Scan for the cell matching the given text and deliver its (X, Y) coordinate at center. 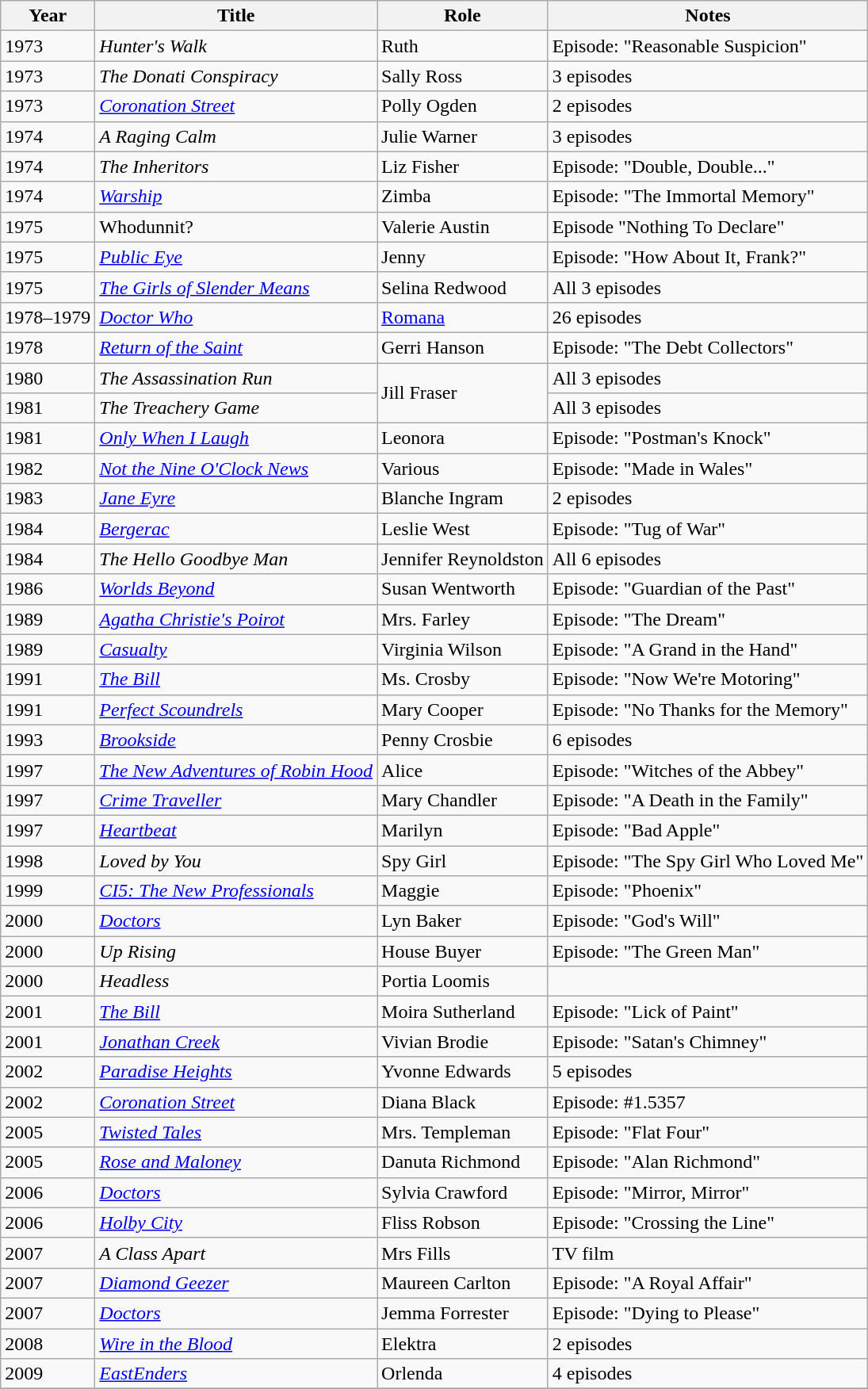
Virginia Wilson (463, 649)
1978 (48, 347)
Warship (236, 197)
Mary Chandler (463, 800)
Susan Wentworth (463, 589)
Diana Black (463, 1102)
The Donati Conspiracy (236, 76)
1999 (48, 891)
Casualty (236, 649)
Episode: "Lick of Paint" (708, 1012)
Yvonne Edwards (463, 1072)
Crime Traveller (236, 800)
Leslie West (463, 529)
Jennifer Reynoldston (463, 559)
Episode: "No Thanks for the Memory" (708, 710)
Zimba (463, 197)
Mrs Fills (463, 1253)
2008 (48, 1344)
Episode: "The Dream" (708, 619)
Episode: "A Death in the Family" (708, 800)
Doctor Who (236, 317)
Bergerac (236, 529)
Episode: "Now We're Motoring" (708, 679)
Julie Warner (463, 136)
EastEnders (236, 1374)
Role (463, 16)
Gerri Hanson (463, 347)
Mrs. Farley (463, 619)
Episode: "God's Will" (708, 921)
Episode: "A Grand in the Hand" (708, 649)
1982 (48, 469)
Episode: "Flat Four" (708, 1132)
Heartbeat (236, 830)
Jenny (463, 257)
Maureen Carlton (463, 1283)
The New Adventures of Robin Hood (236, 770)
Episode: "Tug of War" (708, 529)
Episode: "Made in Wales" (708, 469)
CI5: The New Professionals (236, 891)
1993 (48, 740)
1998 (48, 860)
Penny Crosbie (463, 740)
Holby City (236, 1223)
Diamond Geezer (236, 1283)
The Assassination Run (236, 378)
Episode: "Phoenix" (708, 891)
Mary Cooper (463, 710)
A Class Apart (236, 1253)
Title (236, 16)
Episode: "Reasonable Suspicion" (708, 46)
Jane Eyre (236, 499)
Episode: "The Green Man" (708, 951)
Episode: "The Spy Girl Who Loved Me" (708, 860)
Valerie Austin (463, 227)
Brookside (236, 740)
Episode: #1.5357 (708, 1102)
Fliss Robson (463, 1223)
The Treachery Game (236, 408)
The Hello Goodbye Man (236, 559)
Vivian Brodie (463, 1042)
Episode "Nothing To Declare" (708, 227)
Episode: "Dying to Please" (708, 1313)
Episode: "The Debt Collectors" (708, 347)
Episode: "Witches of the Abbey" (708, 770)
Episode: "Guardian of the Past" (708, 589)
Ruth (463, 46)
6 episodes (708, 740)
Whodunnit? (236, 227)
Headless (236, 981)
Romana (463, 317)
Hunter's Walk (236, 46)
Episode: "Satan's Chimney" (708, 1042)
The Inheritors (236, 166)
Spy Girl (463, 860)
All 6 episodes (708, 559)
Orlenda (463, 1374)
The Girls of Slender Means (236, 287)
Return of the Saint (236, 347)
2009 (48, 1374)
Moira Sutherland (463, 1012)
Public Eye (236, 257)
1978–1979 (48, 317)
Elektra (463, 1344)
Episode: "The Immortal Memory" (708, 197)
Not the Nine O'Clock News (236, 469)
Marilyn (463, 830)
1983 (48, 499)
Jemma Forrester (463, 1313)
Sally Ross (463, 76)
Episode: "Postman's Knock" (708, 438)
Episode: "Bad Apple" (708, 830)
Mrs. Templeman (463, 1132)
Portia Loomis (463, 981)
Only When I Laugh (236, 438)
Episode: "A Royal Affair" (708, 1283)
Blanche Ingram (463, 499)
Rose and Maloney (236, 1162)
Up Rising (236, 951)
Notes (708, 16)
Danuta Richmond (463, 1162)
26 episodes (708, 317)
Episode: "Crossing the Line" (708, 1223)
TV film (708, 1253)
1986 (48, 589)
Jonathan Creek (236, 1042)
Sylvia Crawford (463, 1192)
Selina Redwood (463, 287)
Episode: "Mirror, Mirror" (708, 1192)
Various (463, 469)
5 episodes (708, 1072)
Episode: "Alan Richmond" (708, 1162)
Maggie (463, 891)
Paradise Heights (236, 1072)
4 episodes (708, 1374)
Alice (463, 770)
Episode: "Double, Double..." (708, 166)
Leonora (463, 438)
Wire in the Blood (236, 1344)
Jill Fraser (463, 393)
Worlds Beyond (236, 589)
House Buyer (463, 951)
Lyn Baker (463, 921)
Year (48, 16)
Polly Ogden (463, 106)
Ms. Crosby (463, 679)
Liz Fisher (463, 166)
1980 (48, 378)
Loved by You (236, 860)
Episode: "How About It, Frank?" (708, 257)
Agatha Christie's Poirot (236, 619)
Twisted Tales (236, 1132)
Perfect Scoundrels (236, 710)
A Raging Calm (236, 136)
